Find where the given text appears and provide that cell's center as [x, y] coordinate. 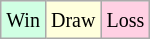
Loss [126, 20]
Win [24, 20]
Draw [72, 20]
